Scan for the cell matching the given text and deliver its (x, y) coordinate at center. 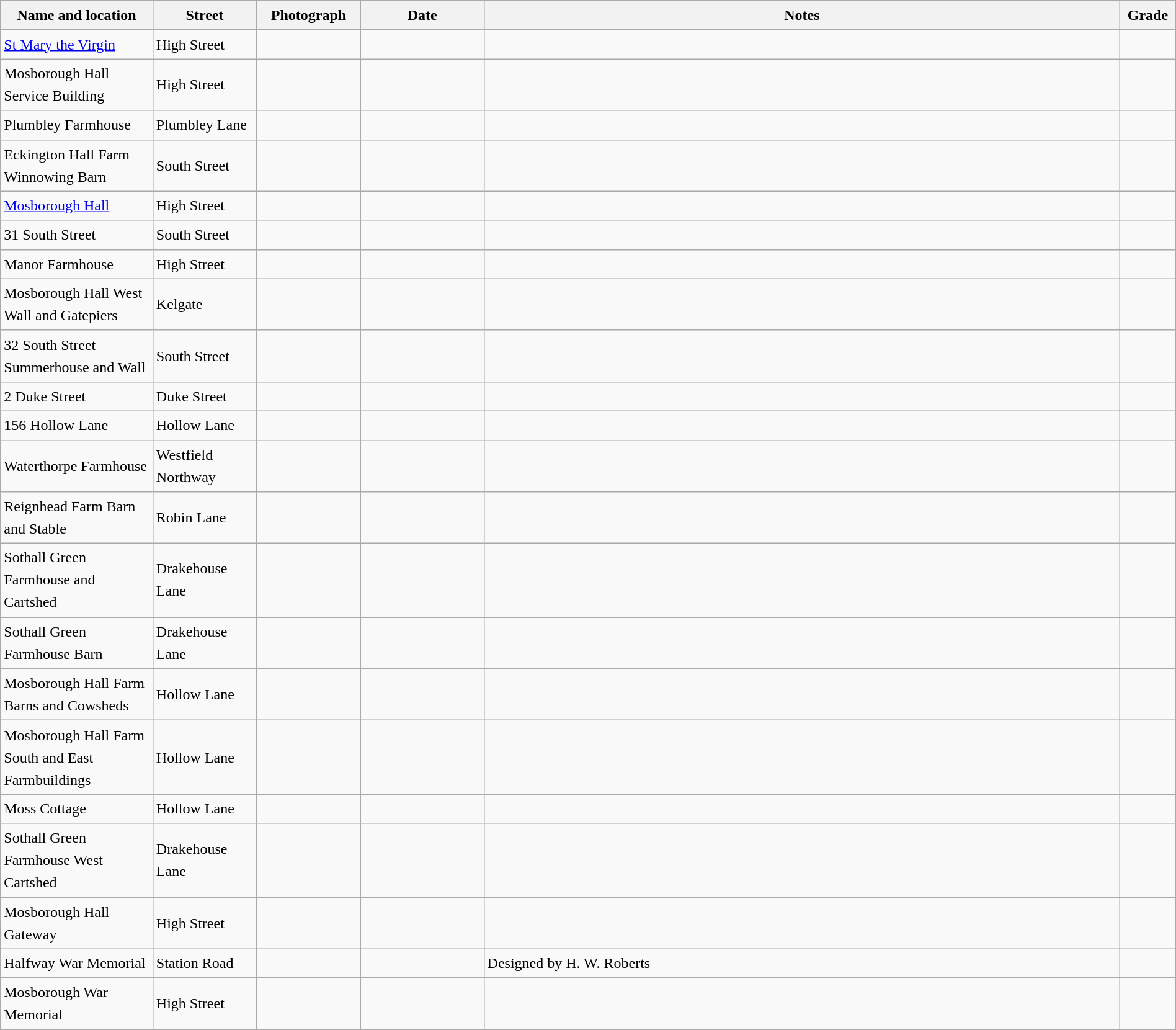
Waterthorpe Farmhouse (77, 467)
Sothall Green Farmhouse West Cartshed (77, 860)
Robin Lane (205, 517)
Mosborough Hall West Wall and Gatepiers (77, 304)
32 South Street Summerhouse and Wall (77, 356)
Sothall Green Farmhouse and Cartshed (77, 581)
Name and location (77, 15)
Plumbley Farmhouse (77, 125)
Notes (802, 15)
Reignhead Farm Barn and Stable (77, 517)
Station Road (205, 963)
Mosborough War Memorial (77, 1004)
Kelgate (205, 304)
Mosborough Hall Farm South and East Farmbuildings (77, 757)
Date (422, 15)
Halfway War Memorial (77, 963)
Duke Street (205, 396)
Plumbley Lane (205, 125)
Photograph (309, 15)
Mosborough Hall Gateway (77, 923)
Mosborough Hall (77, 206)
Sothall Green Farmhouse Barn (77, 643)
Mosborough Hall Service Building (77, 84)
St Mary the Virgin (77, 45)
Westfield Northway (205, 467)
Designed by H. W. Roberts (802, 963)
Eckington Hall Farm Winnowing Barn (77, 165)
Mosborough Hall Farm Barns and Cowsheds (77, 695)
Grade (1148, 15)
Manor Farmhouse (77, 264)
31 South Street (77, 235)
Moss Cottage (77, 809)
Street (205, 15)
2 Duke Street (77, 396)
156 Hollow Lane (77, 426)
